Detect which cell encompasses the target text, then output its [x, y] center coordinate. 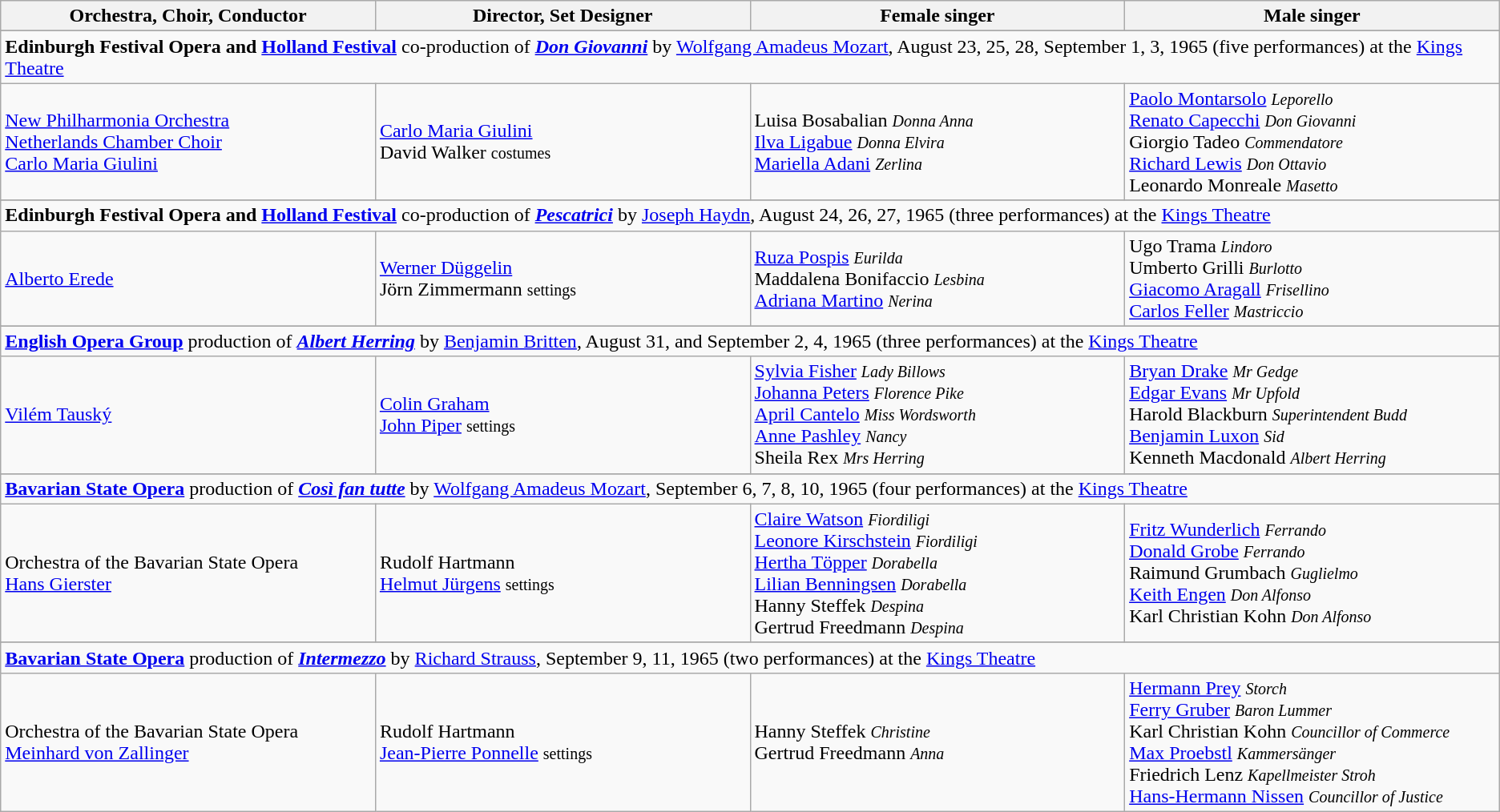
Alberto Erede [188, 279]
Bryan Drake Mr GedgeEdgar Evans Mr UpfoldHarold Blackburn Superintendent BuddBenjamin Luxon SidKenneth Macdonald Albert Herring [1312, 415]
Ruza Pospis EurildaMaddalena Bonifaccio LesbinaAdriana Martino Nerina [937, 279]
Orchestra of the Bavarian State OperaMeinhard von Zallinger [188, 742]
Colin Graham John Piper settings [562, 415]
Female singer [937, 16]
Vilém Tauský [188, 415]
Carlo Maria GiuliniDavid Walker costumes [562, 142]
New Philharmonia OrchestraNetherlands Chamber ChoirCarlo Maria Giulini [188, 142]
Rudolf HartmannJean-Pierre Ponnelle settings [562, 742]
Orchestra, Choir, Conductor [188, 16]
Sylvia Fisher Lady BillowsJohanna Peters Florence PikeApril Cantelo Miss WordsworthAnne Pashley NancySheila Rex Mrs Herring [937, 415]
Luisa Bosabalian Donna AnnaIlva Ligabue Donna ElviraMariella Adani Zerlina [937, 142]
Fritz Wunderlich FerrandoDonald Grobe FerrandoRaimund Grumbach GuglielmoKeith Engen Don AlfonsoKarl Christian Kohn Don Alfonso [1312, 573]
English Opera Group production of Albert Herring by Benjamin Britten, August 31, and September 2, 4, 1965 (three performances) at the Kings Theatre [750, 341]
Ugo Trama LindoroUmberto Grilli BurlottoGiacomo Aragall FrisellinoCarlos Feller Mastriccio [1312, 279]
Male singer [1312, 16]
Paolo Montarsolo LeporelloRenato Capecchi Don GiovanniGiorgio Tadeo CommendatoreRichard Lewis Don OttavioLeonardo Monreale Masetto [1312, 142]
Rudolf HartmannHelmut Jürgens settings [562, 573]
Bavarian State Opera production of Così fan tutte by Wolfgang Amadeus Mozart, September 6, 7, 8, 10, 1965 (four performances) at the Kings Theatre [750, 488]
Orchestra of the Bavarian State OperaHans Gierster [188, 573]
Hanny Steffek ChristineGertrud Freedmann Anna [937, 742]
Bavarian State Opera production of Intermezzo by Richard Strauss, September 9, 11, 1965 (two performances) at the Kings Theatre [750, 657]
Werner DüggelinJörn Zimmermann settings [562, 279]
Director, Set Designer [562, 16]
